Capture the cell that displays the provided text and extract its [x, y] central coordinate. 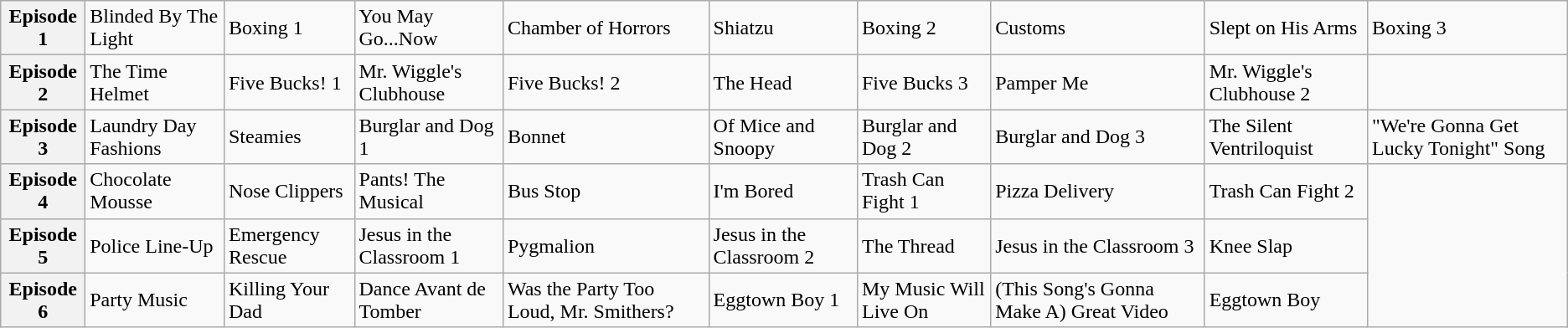
Mr. Wiggle's Clubhouse 2 [1286, 82]
I'm Bored [782, 191]
Boxing 2 [923, 28]
Five Bucks! 2 [606, 82]
Five Bucks! 1 [289, 82]
Episode 4 [44, 191]
My Music Will Live On [923, 300]
Episode 3 [44, 137]
Jesus in the Classroom 3 [1098, 246]
The Head [782, 82]
Burglar and Dog 2 [923, 137]
Pants! The Musical [429, 191]
Pizza Delivery [1098, 191]
Steamies [289, 137]
Boxing 3 [1467, 28]
Jesus in the Classroom 2 [782, 246]
Nose Clippers [289, 191]
Of Mice and Snoopy [782, 137]
Boxing 1 [289, 28]
Bonnet [606, 137]
Mr. Wiggle's Clubhouse [429, 82]
Blinded By The Light [155, 28]
Trash Can Fight 2 [1286, 191]
Bus Stop [606, 191]
Killing Your Dad [289, 300]
Police Line-Up [155, 246]
Customs [1098, 28]
Jesus in the Classroom 1 [429, 246]
Episode 1 [44, 28]
(This Song's Gonna Make A) Great Video [1098, 300]
You May Go...Now [429, 28]
The Silent Ventriloquist [1286, 137]
The Time Helmet [155, 82]
Episode 5 [44, 246]
Episode 6 [44, 300]
Trash Can Fight 1 [923, 191]
"We're Gonna Get Lucky Tonight" Song [1467, 137]
Burglar and Dog 3 [1098, 137]
The Thread [923, 246]
Laundry Day Fashions [155, 137]
Five Bucks 3 [923, 82]
Eggtown Boy 1 [782, 300]
Pygmalion [606, 246]
Knee Slap [1286, 246]
Chamber of Horrors [606, 28]
Party Music [155, 300]
Eggtown Boy [1286, 300]
Episode 2 [44, 82]
Shiatzu [782, 28]
Slept on His Arms [1286, 28]
Chocolate Mousse [155, 191]
Pamper Me [1098, 82]
Dance Avant de Tomber [429, 300]
Was the Party Too Loud, Mr. Smithers? [606, 300]
Burglar and Dog 1 [429, 137]
Emergency Rescue [289, 246]
